Locate the cell with the specified text and output its (X, Y) center coordinate. 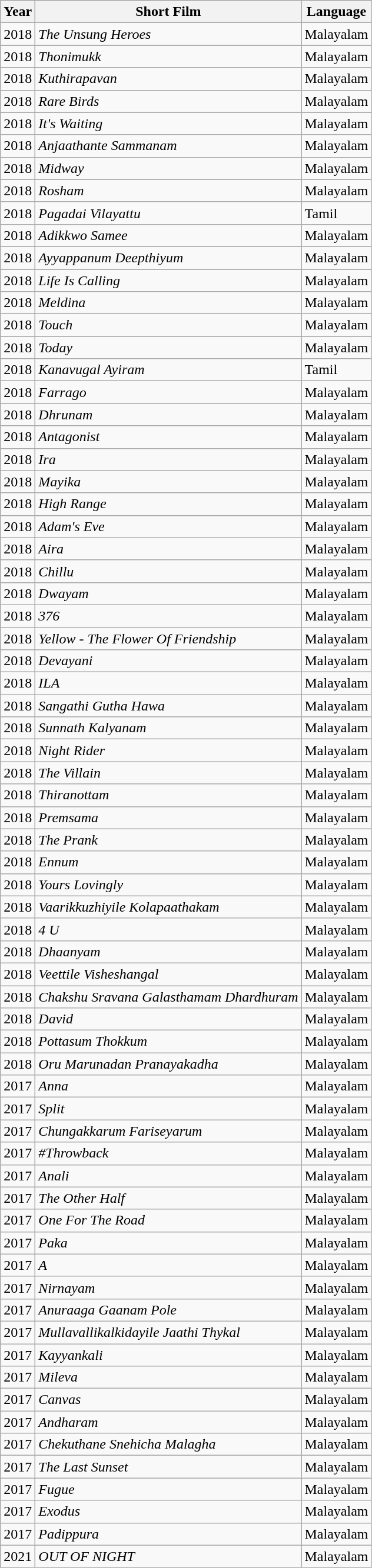
Oru Marunadan Pranayakadha (168, 1064)
Ayyappanum Deepthiyum (168, 258)
Rosham (168, 191)
Premsama (168, 818)
The Other Half (168, 1198)
Dhrunam (168, 415)
Farrago (168, 392)
Chakshu Sravana Galasthamam Dhardhuram (168, 997)
Veettile Visheshangal (168, 974)
Pagadai Vilayattu (168, 213)
Meldina (168, 303)
Ira (168, 459)
ILA (168, 683)
Rare Birds (168, 101)
Today (168, 348)
Thonimukk (168, 56)
Sangathi Gutha Hawa (168, 706)
Anna (168, 1086)
4 U (168, 929)
Ennum (168, 862)
Vaarikkuzhiyile Kolapaathakam (168, 907)
Aira (168, 549)
Split (168, 1109)
Andharam (168, 1422)
Year (18, 12)
Thiranottam (168, 795)
Language (337, 12)
Sunnath Kalyanam (168, 728)
Midway (168, 168)
Devayani (168, 661)
Pottasum Thokkum (168, 1042)
Dwayam (168, 593)
Mileva (168, 1377)
376 (168, 616)
Exodus (168, 1512)
The Villain (168, 773)
Adam's Eve (168, 526)
Dhaanyam (168, 952)
One For The Road (168, 1220)
Chungakkarum Fariseyarum (168, 1131)
It's Waiting (168, 124)
#Throwback (168, 1153)
Antagonist (168, 437)
High Range (168, 504)
A (168, 1265)
Kuthirapavan (168, 79)
Life Is Calling (168, 281)
Padippura (168, 1534)
Yours Lovingly (168, 885)
The Prank (168, 840)
Anjaathante Sammanam (168, 146)
Nirnayam (168, 1287)
Chillu (168, 571)
Anali (168, 1176)
Kayyankali (168, 1355)
Adikkwo Samee (168, 235)
Mullavallikalkidayile Jaathi Thykal (168, 1332)
Fugue (168, 1489)
Yellow - The Flower Of Friendship (168, 638)
Touch (168, 325)
2021 (18, 1556)
Paka (168, 1243)
The Unsung Heroes (168, 34)
Chekuthane Snehicha Malagha (168, 1444)
David (168, 1019)
OUT OF NIGHT (168, 1556)
The Last Sunset (168, 1467)
Mayika (168, 482)
Anuraaga Gaanam Pole (168, 1310)
Kanavugal Ayiram (168, 370)
Canvas (168, 1400)
Short Film (168, 12)
Night Rider (168, 750)
